Search for the cell housing the specified text and yield its [x, y] center coordinate. 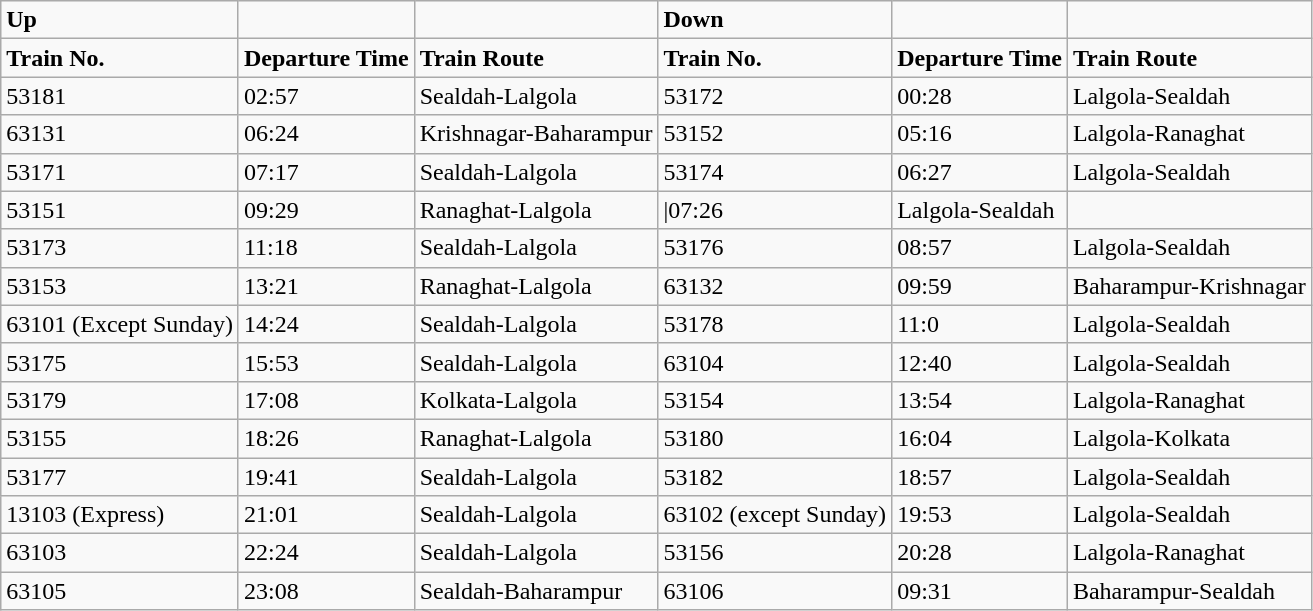
13103 (Express) [120, 515]
16:04 [980, 438]
63106 [775, 591]
53152 [775, 134]
02:57 [326, 96]
Up [120, 20]
53182 [775, 477]
21:01 [326, 515]
20:28 [980, 553]
13:54 [980, 400]
63131 [120, 134]
Krishnagar-Baharampur [536, 134]
Kolkata-Lalgola [536, 400]
53178 [775, 324]
14:24 [326, 324]
53155 [120, 438]
23:08 [326, 591]
Down [775, 20]
53180 [775, 438]
53156 [775, 553]
13:21 [326, 286]
17:08 [326, 400]
63102 (except Sunday) [775, 515]
53154 [775, 400]
09:59 [980, 286]
08:57 [980, 248]
05:16 [980, 134]
09:29 [326, 210]
18:26 [326, 438]
53172 [775, 96]
53177 [120, 477]
15:53 [326, 362]
63104 [775, 362]
63103 [120, 553]
07:17 [326, 172]
22:24 [326, 553]
63105 [120, 591]
Baharampur-Sealdah [1189, 591]
53151 [120, 210]
12:40 [980, 362]
Sealdah-Baharampur [536, 591]
53173 [120, 248]
Lalgola-Kolkata [1189, 438]
Baharampur-Krishnagar [1189, 286]
09:31 [980, 591]
|07:26 [775, 210]
53153 [120, 286]
06:27 [980, 172]
53179 [120, 400]
18:57 [980, 477]
11:0 [980, 324]
63101 (Except Sunday) [120, 324]
53176 [775, 248]
53174 [775, 172]
19:41 [326, 477]
53181 [120, 96]
53175 [120, 362]
63132 [775, 286]
11:18 [326, 248]
06:24 [326, 134]
00:28 [980, 96]
19:53 [980, 515]
53171 [120, 172]
